Find where the given text appears and provide that cell's center as (X, Y) coordinate. 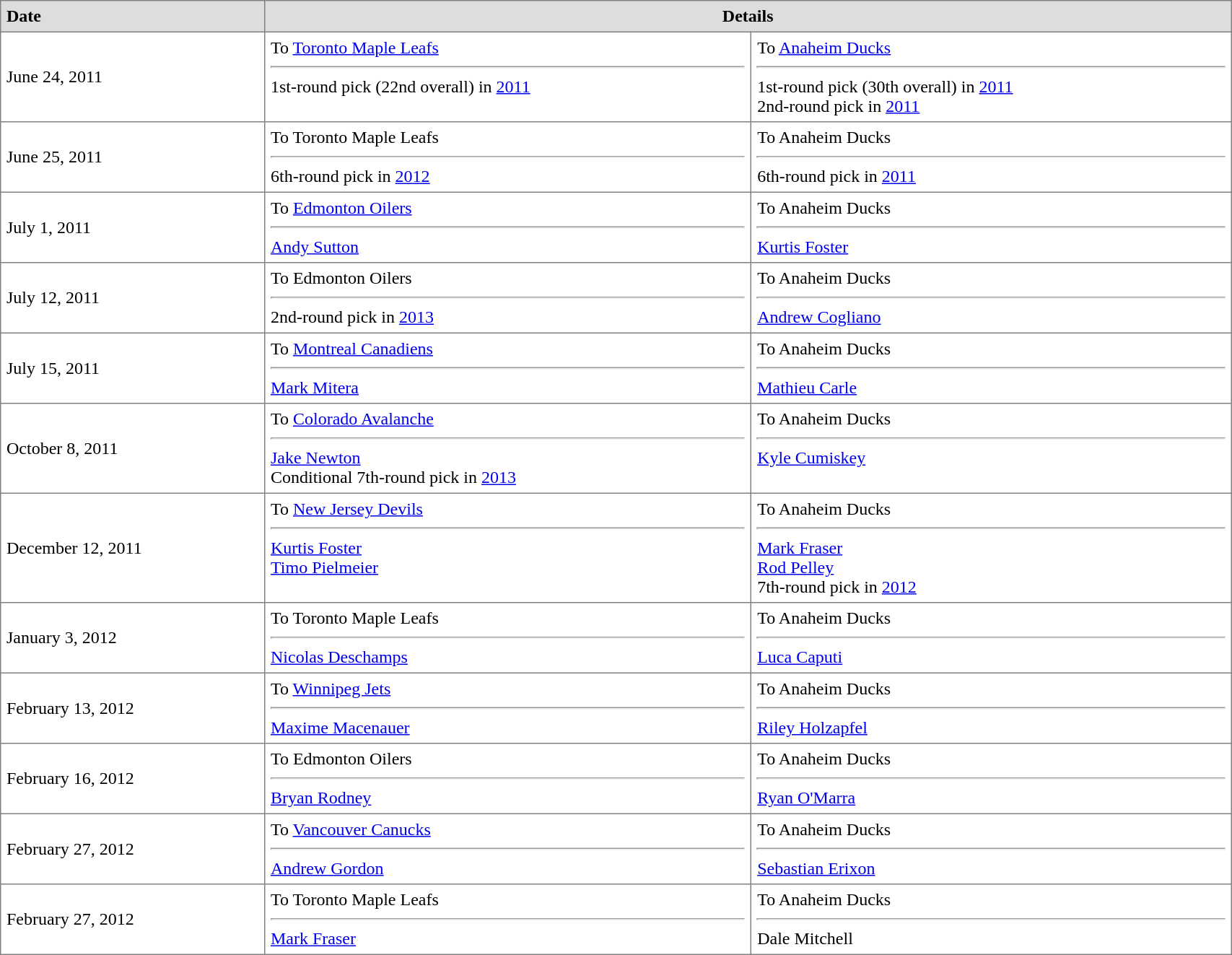
Details (748, 17)
To Anaheim Ducks Kurtis Foster (992, 227)
To Edmonton Oilers Andy Sutton (508, 227)
June 24, 2011 (133, 77)
To Anaheim Ducks Riley Holzapfel (992, 708)
January 3, 2012 (133, 638)
To Anaheim Ducks Dale Mitchell (992, 920)
To Toronto Maple Leafs 1st-round pick (22nd overall) in 2011 (508, 77)
To Winnipeg Jets Maxime Macenauer (508, 708)
To New Jersey Devils Kurtis FosterTimo Pielmeier (508, 548)
To Edmonton Oilers 2nd-round pick in 2013 (508, 298)
To Anaheim Ducks Andrew Cogliano (992, 298)
October 8, 2011 (133, 448)
To Anaheim Ducks Luca Caputi (992, 638)
June 25, 2011 (133, 157)
To Anaheim Ducks Sebastian Erixon (992, 849)
To Anaheim Ducks Ryan O'Marra (992, 779)
Date (133, 17)
To Anaheim Ducks Mark FraserRod Pelley7th-round pick in 2012 (992, 548)
July 1, 2011 (133, 227)
July 15, 2011 (133, 368)
February 13, 2012 (133, 708)
To Vancouver Canucks Andrew Gordon (508, 849)
To Anaheim Ducks Mathieu Carle (992, 368)
To Toronto Maple Leafs 6th-round pick in 2012 (508, 157)
To Toronto Maple Leafs Mark Fraser (508, 920)
To Edmonton Oilers Bryan Rodney (508, 779)
To Toronto Maple Leafs Nicolas Deschamps (508, 638)
To Anaheim Ducks 1st-round pick (30th overall) in 20112nd-round pick in 2011 (992, 77)
December 12, 2011 (133, 548)
To Montreal Canadiens Mark Mitera (508, 368)
To Anaheim Ducks 6th-round pick in 2011 (992, 157)
To Anaheim Ducks Kyle Cumiskey (992, 448)
To Colorado Avalanche Jake NewtonConditional 7th-round pick in 2013 (508, 448)
February 16, 2012 (133, 779)
July 12, 2011 (133, 298)
